Identify which cell holds the provided text, then report its (x, y) central coordinate. 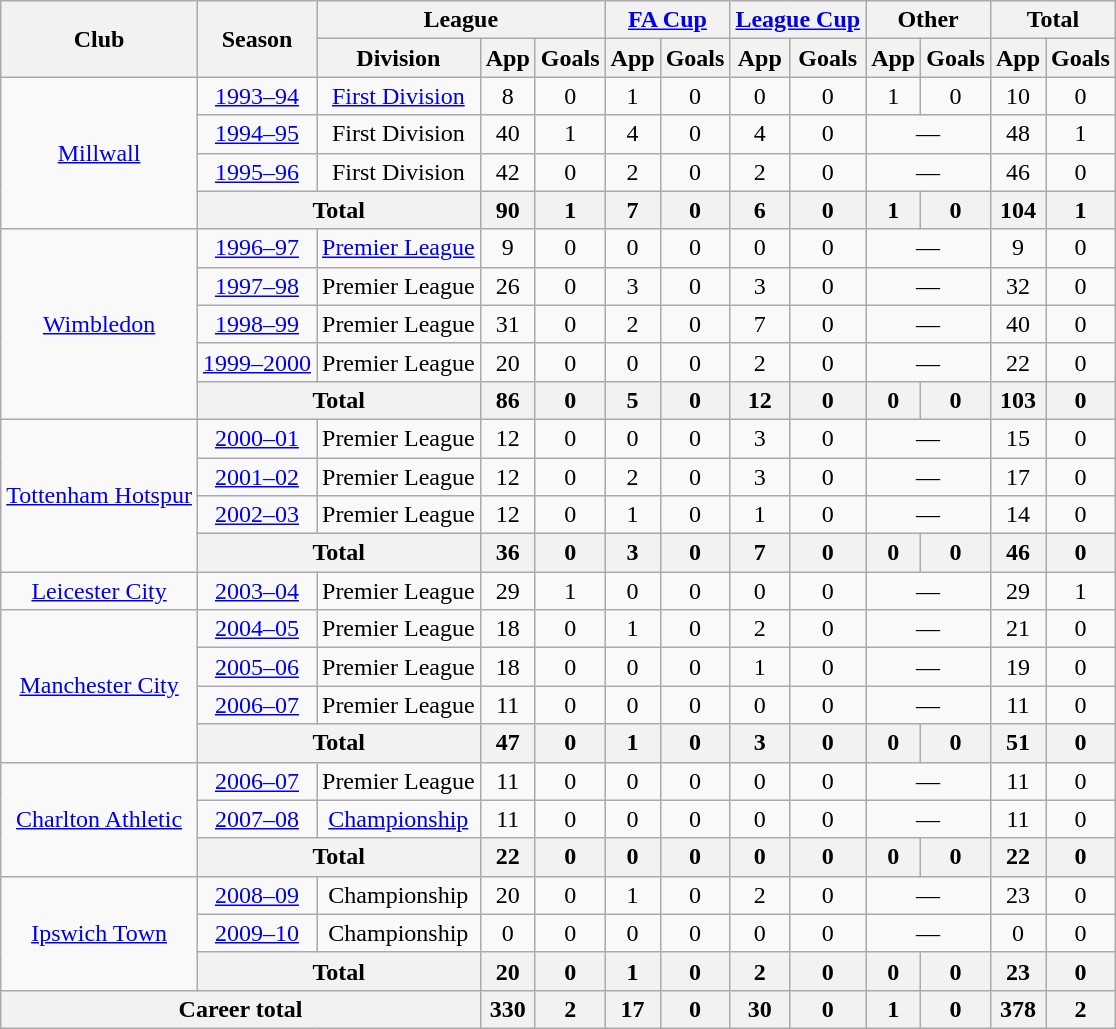
1998–99 (256, 324)
2007–08 (256, 819)
Career total (240, 1009)
103 (1018, 400)
Division (398, 58)
League (460, 20)
1994–95 (256, 134)
2009–10 (256, 933)
Club (100, 39)
Charlton Athletic (100, 819)
Tottenham Hotspur (100, 495)
2002–03 (256, 515)
42 (508, 172)
2000–01 (256, 438)
8 (508, 96)
1996–97 (256, 248)
19 (1018, 667)
15 (1018, 438)
6 (760, 210)
2001–02 (256, 477)
Leicester City (100, 591)
Season (256, 39)
31 (508, 324)
104 (1018, 210)
Ipswich Town (100, 933)
378 (1018, 1009)
47 (508, 743)
1999–2000 (256, 362)
Other (928, 20)
30 (760, 1009)
Wimbledon (100, 324)
51 (1018, 743)
Millwall (100, 153)
14 (1018, 515)
2008–09 (256, 895)
1995–96 (256, 172)
Manchester City (100, 686)
32 (1018, 286)
1993–94 (256, 96)
26 (508, 286)
90 (508, 210)
86 (508, 400)
330 (508, 1009)
2003–04 (256, 591)
League Cup (798, 20)
10 (1018, 96)
36 (508, 553)
48 (1018, 134)
5 (632, 400)
1997–98 (256, 286)
21 (1018, 629)
2005–06 (256, 667)
2004–05 (256, 629)
FA Cup (668, 20)
